Search for the cell housing the specified text and yield its [x, y] center coordinate. 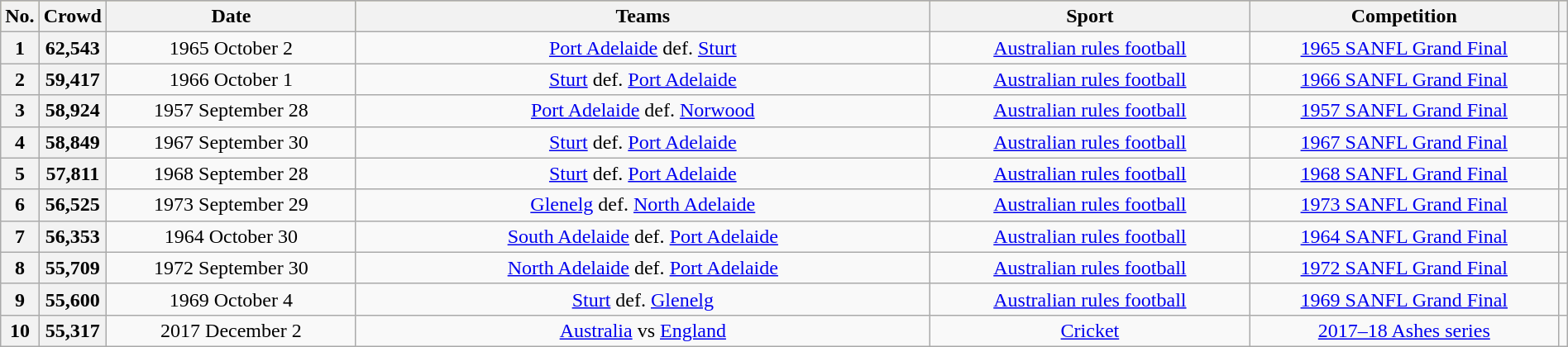
1966 October 1 [231, 79]
1973 September 29 [231, 205]
55,709 [73, 268]
9 [20, 299]
56,353 [73, 236]
55,600 [73, 299]
1969 SANFL Grand Final [1404, 299]
1967 SANFL Grand Final [1404, 142]
4 [20, 142]
1968 SANFL Grand Final [1404, 173]
Sport [1090, 17]
1 [20, 48]
1972 SANFL Grand Final [1404, 268]
Cricket [1090, 330]
1973 SANFL Grand Final [1404, 205]
Teams [643, 17]
Sturt def. Glenelg [643, 299]
Competition [1404, 17]
59,417 [73, 79]
1965 October 2 [231, 48]
1967 September 30 [231, 142]
1972 September 30 [231, 268]
1969 October 4 [231, 299]
56,525 [73, 205]
58,924 [73, 111]
2017–18 Ashes series [1404, 330]
Date [231, 17]
Crowd [73, 17]
2017 December 2 [231, 330]
55,317 [73, 330]
6 [20, 205]
Port Adelaide def. Sturt [643, 48]
1966 SANFL Grand Final [1404, 79]
3 [20, 111]
Port Adelaide def. Norwood [643, 111]
Glenelg def. North Adelaide [643, 205]
South Adelaide def. Port Adelaide [643, 236]
1957 SANFL Grand Final [1404, 111]
1964 October 30 [231, 236]
8 [20, 268]
2 [20, 79]
10 [20, 330]
7 [20, 236]
North Adelaide def. Port Adelaide [643, 268]
1957 September 28 [231, 111]
57,811 [73, 173]
No. [20, 17]
5 [20, 173]
1964 SANFL Grand Final [1404, 236]
58,849 [73, 142]
62,543 [73, 48]
1965 SANFL Grand Final [1404, 48]
1968 September 28 [231, 173]
Australia vs England [643, 330]
